Return (x, y) of the center of cell containing provided text 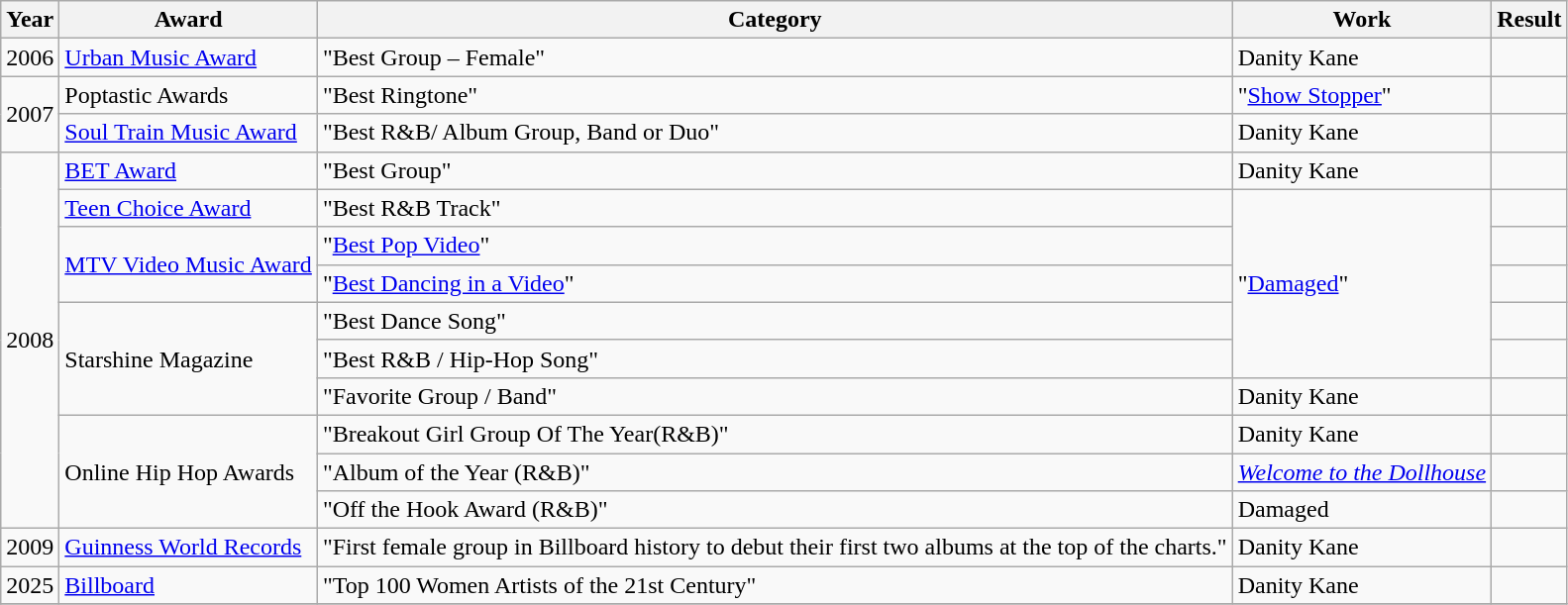
Welcome to the Dollhouse (1361, 472)
"Favorite Group / Band" (775, 396)
"Best Dancing in a Video" (775, 283)
Damaged (1361, 510)
"Best Dance Song" (775, 321)
2009 (30, 548)
"Breakout Girl Group Of The Year(R&B)" (775, 434)
2006 (30, 57)
"Best R&B Track" (775, 208)
Starshine Magazine (188, 358)
Poptastic Awards (188, 95)
"Best Pop Video" (775, 246)
"Best R&B / Hip-Hop Song" (775, 358)
Work (1361, 20)
"Best Group – Female" (775, 57)
Billboard (188, 585)
MTV Video Music Award (188, 264)
Soul Train Music Award (188, 133)
"Best R&B/ Album Group, Band or Duo" (775, 133)
"Off the Hook Award (R&B)" (775, 510)
Teen Choice Award (188, 208)
Guinness World Records (188, 548)
"First female group in Billboard history to debut their first two albums at the top of the charts." (775, 548)
"Best Ringtone" (775, 95)
Urban Music Award (188, 57)
Award (188, 20)
"Damaged" (1361, 283)
2008 (30, 341)
"Top 100 Women Artists of the 21st Century" (775, 585)
Year (30, 20)
BET Award (188, 170)
Category (775, 20)
"Album of the Year (R&B)" (775, 472)
"Best Group" (775, 170)
Result (1529, 20)
2007 (30, 114)
Online Hip Hop Awards (188, 471)
"Show Stopper" (1361, 95)
2025 (30, 585)
